Pinpoint the cell where the given text exists, returning its (x, y) midpoint coordinate. 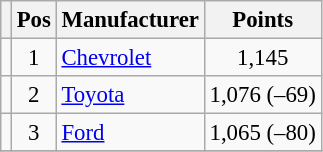
Toyota (130, 95)
Pos (34, 20)
2 (34, 95)
Manufacturer (130, 20)
1 (34, 58)
Points (262, 20)
1,076 (–69) (262, 95)
Chevrolet (130, 58)
1,145 (262, 58)
1,065 (–80) (262, 133)
3 (34, 133)
Ford (130, 133)
